Extract the [X, Y] coordinate from the center of the cell holding the provided text.  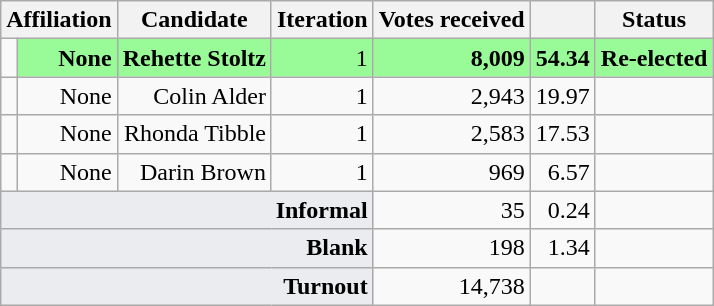
1.34 [562, 248]
Turnout [187, 286]
54.34 [562, 58]
Affiliation [59, 20]
Informal [187, 210]
19.97 [562, 96]
Candidate [194, 20]
17.53 [562, 134]
2,583 [452, 134]
35 [452, 210]
2,943 [452, 96]
Colin Alder [194, 96]
Iteration [322, 20]
6.57 [562, 172]
0.24 [562, 210]
198 [452, 248]
8,009 [452, 58]
Blank [187, 248]
969 [452, 172]
14,738 [452, 286]
Status [654, 20]
Rehette Stoltz [194, 58]
Re-elected [654, 58]
Darin Brown [194, 172]
Votes received [452, 20]
Rhonda Tibble [194, 134]
